Pinpoint the cell where the given text exists, returning its (x, y) midpoint coordinate. 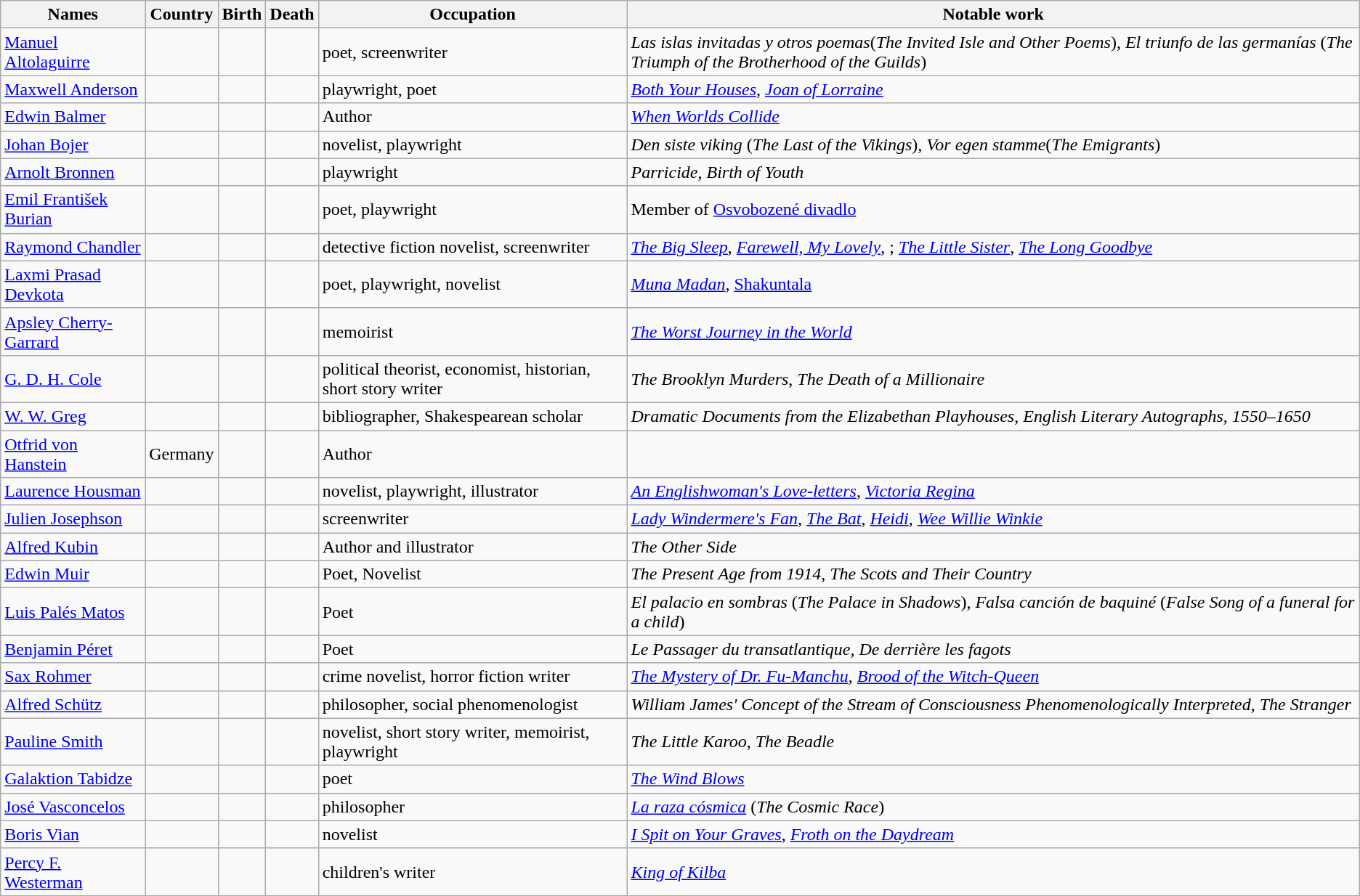
Muna Madan, Shakuntala (993, 285)
Laurence Housman (73, 492)
Alfred Schütz (73, 704)
detective fiction novelist, screenwriter (472, 247)
W. W. Greg (73, 416)
Johan Bojer (73, 144)
Otfrid von Hanstein (73, 453)
Percy F. Westerman (73, 871)
The Present Age from 1914, The Scots and Their Country (993, 574)
La raza cósmica (The Cosmic Race) (993, 807)
I Spit on Your Graves, Froth on the Daydream (993, 834)
The Other Side (993, 547)
Death (292, 15)
Boris Vian (73, 834)
William James' Concept of the Stream of Consciousness Phenomenologically Interpreted, The Stranger (993, 704)
Names (73, 15)
novelist, playwright, illustrator (472, 492)
The Wind Blows (993, 779)
When Worlds Collide (993, 117)
Apsley Cherry-Garrard (73, 331)
Germany (182, 453)
memoirist (472, 331)
poet, screenwriter (472, 52)
children's writer (472, 871)
The Worst Journey in the World (993, 331)
screenwriter (472, 519)
Edwin Balmer (73, 117)
José Vasconcelos (73, 807)
philosopher, social phenomenologist (472, 704)
Member of Osvobozené divadlo (993, 209)
philosopher (472, 807)
Country (182, 15)
Edwin Muir (73, 574)
playwright (472, 172)
Luis Palés Matos (73, 611)
Raymond Chandler (73, 247)
El palacio en sombras (The Palace in Shadows), Falsa canción de baquiné (False Song of a funeral for a child) (993, 611)
G. D. H. Cole (73, 379)
novelist, short story writer, memoirist, playwright (472, 742)
bibliographer, Shakespearean scholar (472, 416)
playwright, poet (472, 89)
poet (472, 779)
The Big Sleep, Farewell, My Lovely, ; The Little Sister, The Long Goodbye (993, 247)
An Englishwoman's Love-letters, Victoria Regina (993, 492)
Birth (242, 15)
novelist, playwright (472, 144)
Las islas invitadas y otros poemas(The Invited Isle and Other Poems), El triunfo de las germanías (The Triumph of the Brotherhood of the Guilds) (993, 52)
Laxmi Prasad Devkota (73, 285)
poet, playwright (472, 209)
Lady Windermere's Fan, The Bat, Heidi, Wee Willie Winkie (993, 519)
political theorist, economist, historian, short story writer (472, 379)
Notable work (993, 15)
Den siste viking (The Last of the Vikings), Vor egen stamme(The Emigrants) (993, 144)
Sax Rohmer (73, 677)
The Little Karoo, The Beadle (993, 742)
Manuel Altolaguirre (73, 52)
Author and illustrator (472, 547)
Maxwell Anderson (73, 89)
crime novelist, horror fiction writer (472, 677)
Le Passager du transatlantique, De derrière les fagots (993, 649)
King of Kilba (993, 871)
Parricide, Birth of Youth (993, 172)
Julien Josephson (73, 519)
poet, playwright, novelist (472, 285)
The Mystery of Dr. Fu-Manchu, Brood of the Witch-Queen (993, 677)
Emil František Burian (73, 209)
Poet, Novelist (472, 574)
Alfred Kubin (73, 547)
Arnolt Bronnen (73, 172)
Galaktion Tabidze (73, 779)
Occupation (472, 15)
Both Your Houses, Joan of Lorraine (993, 89)
Benjamin Péret (73, 649)
Pauline Smith (73, 742)
The Brooklyn Murders, The Death of a Millionaire (993, 379)
Dramatic Documents from the Elizabethan Playhouses, English Literary Autographs, 1550–1650 (993, 416)
novelist (472, 834)
